Determine the [X, Y] coordinate at the center of the cell enclosing the given text.  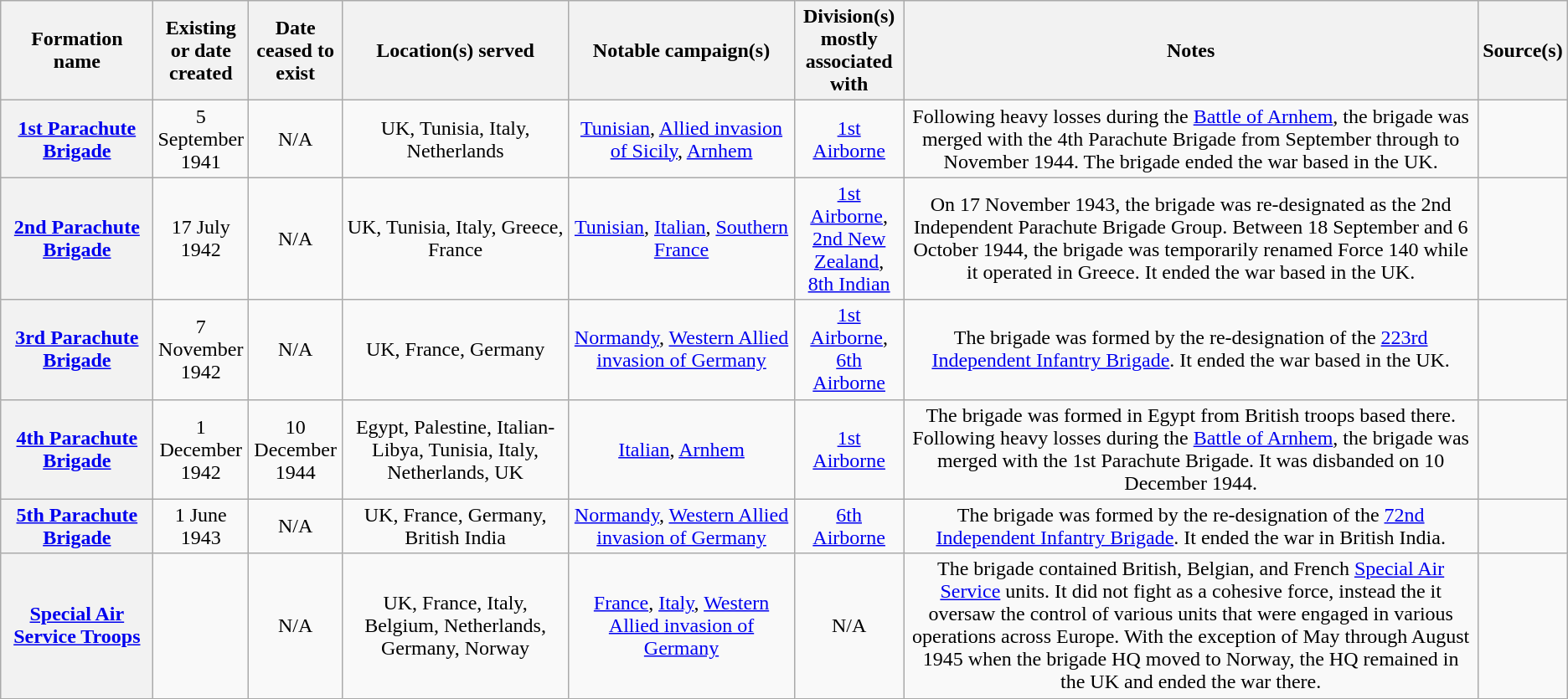
2nd Parachute Brigade [77, 239]
Formation name [77, 50]
UK, France, Italy, Belgium, Netherlands, Germany, Norway [456, 626]
10 December 1944 [296, 449]
6th Airborne [849, 526]
5 September 1941 [201, 139]
UK, Tunisia, Italy, Netherlands [456, 139]
4th Parachute Brigade [77, 449]
7 November 1942 [201, 350]
Egypt, Palestine, Italian-Libya, Tunisia, Italy, Netherlands, UK [456, 449]
UK, France, Germany, British India [456, 526]
Notable campaign(s) [681, 50]
Notes [1191, 50]
Date ceased to exist [296, 50]
Existing or date created [201, 50]
The brigade was formed by the re-designation of the 223rd Independent Infantry Brigade. It ended the war based in the UK. [1191, 350]
3rd Parachute Brigade [77, 350]
1 December 1942 [201, 449]
Division(s) mostly associated with [849, 50]
1st Airborne, 2nd New Zealand, 8th Indian [849, 239]
The brigade was formed by the re-designation of the 72nd Independent Infantry Brigade. It ended the war in British India. [1191, 526]
Special Air Service Troops [77, 626]
17 July 1942 [201, 239]
1st Airborne, 6th Airborne [849, 350]
UK, France, Germany [456, 350]
Tunisian, Allied invasion of Sicily, Arnhem [681, 139]
5th Parachute Brigade [77, 526]
Tunisian, Italian, Southern France [681, 239]
1 June 1943 [201, 526]
Italian, Arnhem [681, 449]
1st Parachute Brigade [77, 139]
UK, Tunisia, Italy, Greece, France [456, 239]
Location(s) served [456, 50]
Source(s) [1523, 50]
France, Italy, Western Allied invasion of Germany [681, 626]
